Provide the [x, y] coordinate of the cell's center where the given text is located.  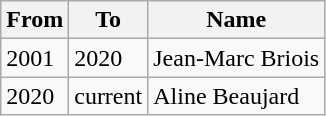
Jean-Marc Briois [236, 58]
2001 [35, 58]
Aline Beaujard [236, 96]
From [35, 20]
current [108, 96]
To [108, 20]
Name [236, 20]
